Search for the cell housing the specified text and yield its [X, Y] center coordinate. 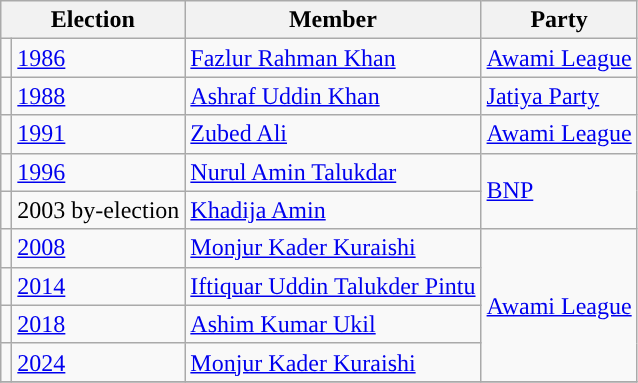
Zubed Ali [333, 134]
Ashim Kumar Ukil [333, 324]
Member [333, 20]
Nurul Amin Talukdar [333, 172]
Ashraf Uddin Khan [333, 96]
1991 [98, 134]
1986 [98, 58]
Election [93, 20]
2018 [98, 324]
Fazlur Rahman Khan [333, 58]
2003 by-election [98, 210]
1988 [98, 96]
Party [559, 20]
1996 [98, 172]
Khadija Amin [333, 210]
2024 [98, 362]
Jatiya Party [559, 96]
2008 [98, 248]
2014 [98, 286]
Iftiquar Uddin Talukder Pintu [333, 286]
BNP [559, 191]
